From the cell containing the given text, extract its center point as [X, Y] coordinate. 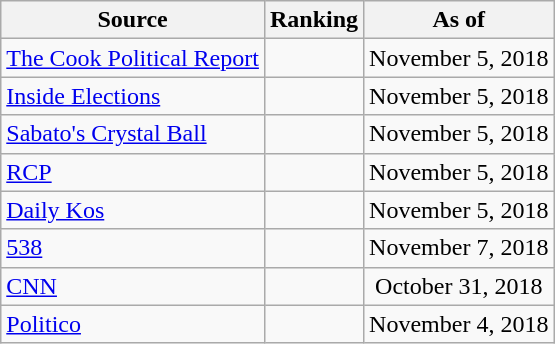
Daily Kos [133, 210]
November 4, 2018 [459, 324]
CNN [133, 286]
October 31, 2018 [459, 286]
RCP [133, 172]
The Cook Political Report [133, 58]
As of [459, 20]
538 [133, 248]
Politico [133, 324]
November 7, 2018 [459, 248]
Sabato's Crystal Ball [133, 134]
Inside Elections [133, 96]
Ranking [314, 20]
Source [133, 20]
